Detect which cell encompasses the target text, then output its (x, y) center coordinate. 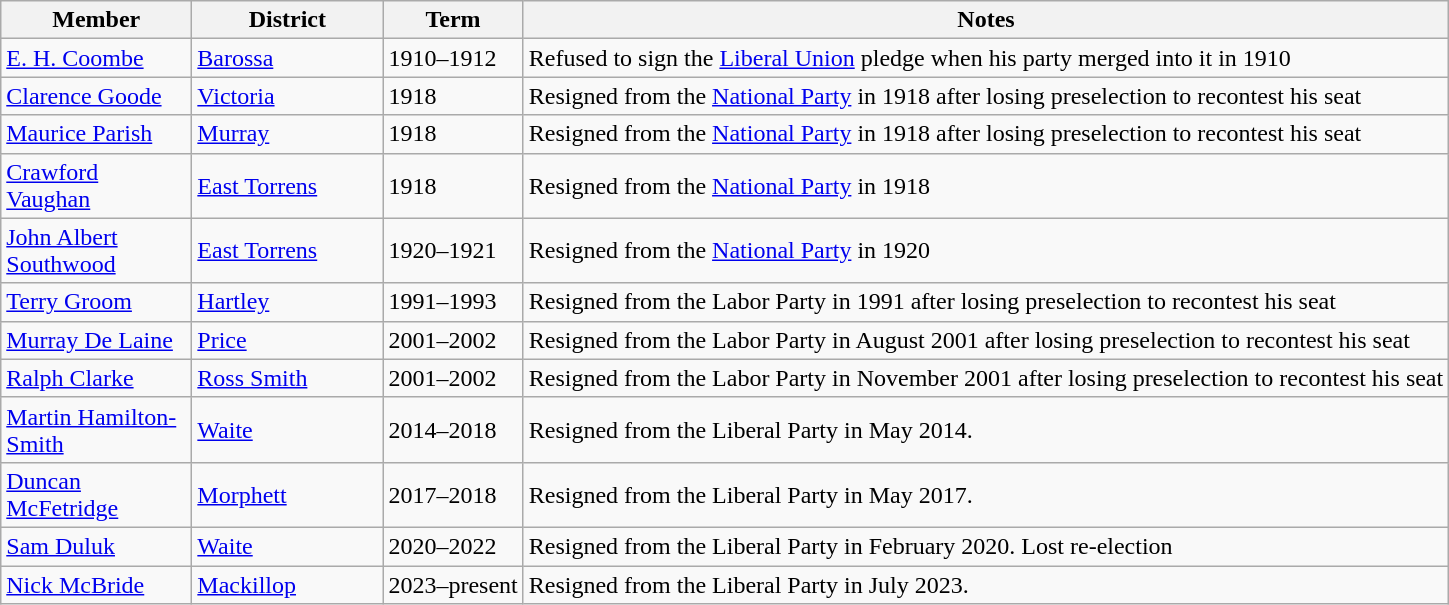
Nick McBride (96, 585)
2014–2018 (453, 430)
Barossa (288, 58)
Murray (288, 134)
Duncan McFetridge (96, 494)
Resigned from the National Party in 1918 (986, 186)
E. H. Coombe (96, 58)
Refused to sign the Liberal Union pledge when his party merged into it in 1910 (986, 58)
1910–1912 (453, 58)
Resigned from the Labor Party in August 2001 after losing preselection to recontest his seat (986, 340)
Crawford Vaughan (96, 186)
Term (453, 20)
Ralph Clarke (96, 378)
Resigned from the Liberal Party in July 2023. (986, 585)
2020–2022 (453, 546)
Member (96, 20)
Sam Duluk (96, 546)
Resigned from the Liberal Party in May 2014. (986, 430)
Martin Hamilton-Smith (96, 430)
2023–present (453, 585)
Ross Smith (288, 378)
Resigned from the Labor Party in 1991 after losing preselection to recontest his seat (986, 302)
1920–1921 (453, 250)
Hartley (288, 302)
Clarence Goode (96, 96)
Morphett (288, 494)
2017–2018 (453, 494)
Murray De Laine (96, 340)
Resigned from the Labor Party in November 2001 after losing preselection to recontest his seat (986, 378)
Terry Groom (96, 302)
1991–1993 (453, 302)
Resigned from the National Party in 1920 (986, 250)
Resigned from the Liberal Party in May 2017. (986, 494)
Mackillop (288, 585)
Resigned from the Liberal Party in February 2020. Lost re-election (986, 546)
District (288, 20)
Notes (986, 20)
Price (288, 340)
Maurice Parish (96, 134)
John Albert Southwood (96, 250)
Victoria (288, 96)
